Scan for the cell matching the given text and deliver its [x, y] coordinate at center. 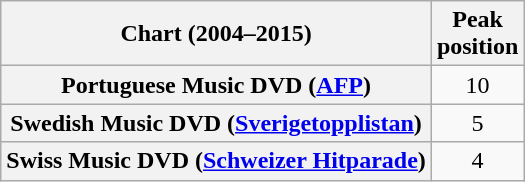
Swedish Music DVD (Sverigetopplistan) [216, 123]
Portuguese Music DVD (AFP) [216, 85]
10 [477, 85]
Chart (2004–2015) [216, 34]
Swiss Music DVD (Schweizer Hitparade) [216, 161]
4 [477, 161]
5 [477, 123]
Peakposition [477, 34]
